Find where the given text appears and provide that cell's center as (x, y) coordinate. 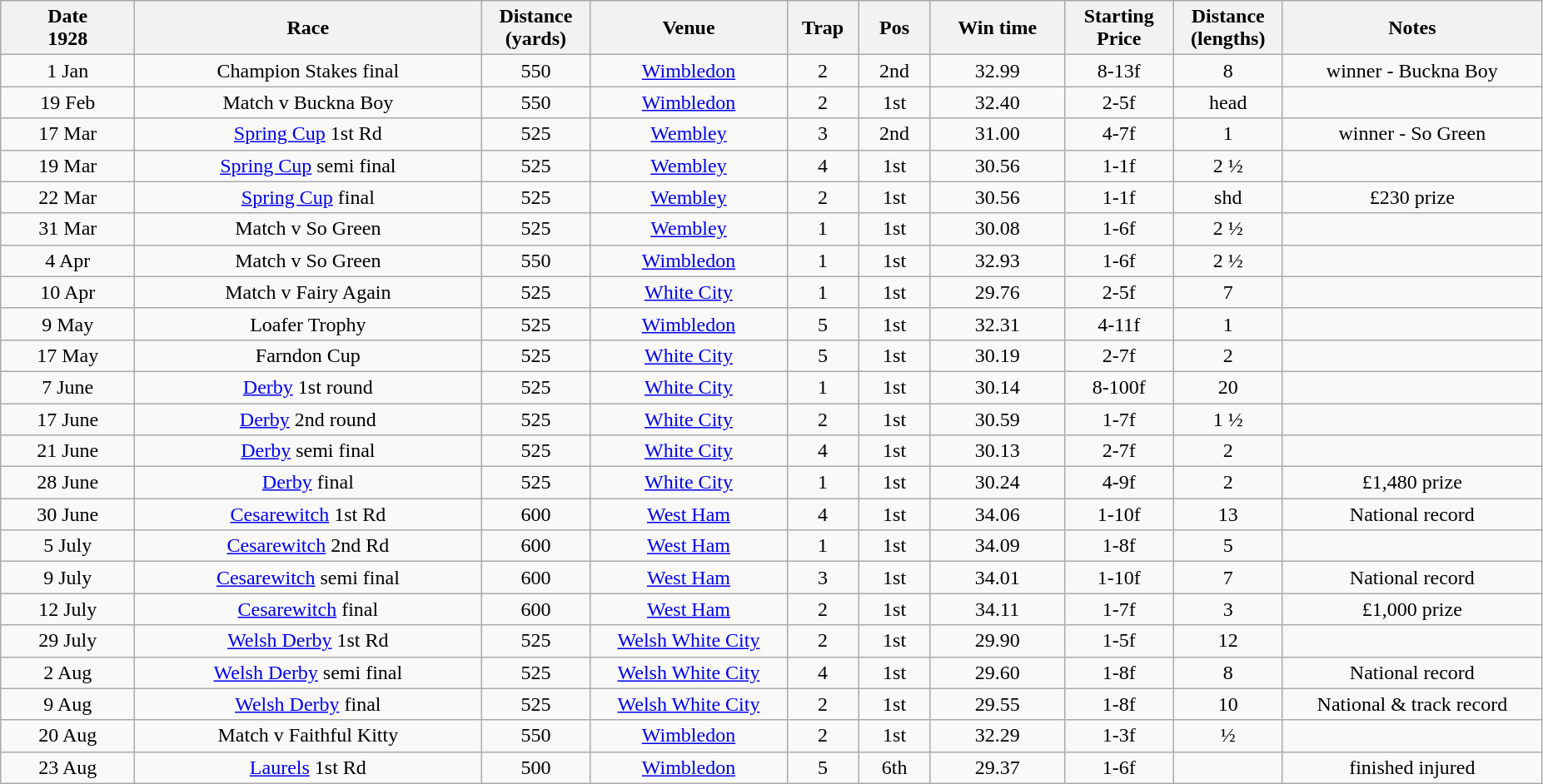
Farndon Cup (308, 355)
30.14 (998, 387)
Laurels 1st Rd (308, 767)
Pos (894, 28)
finished injured (1412, 767)
17 May (68, 355)
4-7f (1119, 134)
13 (1227, 514)
32.40 (998, 102)
Spring Cup 1st Rd (308, 134)
Cesarewitch 1st Rd (308, 514)
Derby final (308, 483)
Derby 2nd round (308, 419)
8-13f (1119, 71)
31 Mar (68, 229)
34.01 (998, 578)
32.93 (998, 261)
17 June (68, 419)
4-9f (1119, 483)
Cesarewitch semi final (308, 578)
£1,000 prize (1412, 609)
Trap (823, 28)
21 June (68, 451)
Welsh Derby semi final (308, 672)
23 Aug (68, 767)
29.90 (998, 641)
winner - Buckna Boy (1412, 71)
Distance (lengths) (1227, 28)
22 Mar (68, 197)
19 Mar (68, 166)
34.11 (998, 609)
30.24 (998, 483)
head (1227, 102)
Spring Cup final (308, 197)
31.00 (998, 134)
9 July (68, 578)
32.29 (998, 736)
5 July (68, 546)
Loafer Trophy (308, 324)
20 Aug (68, 736)
30.19 (998, 355)
30.08 (998, 229)
Derby 1st round (308, 387)
29.60 (998, 672)
6th (894, 767)
Cesarewitch final (308, 609)
Match v Buckna Boy (308, 102)
9 Aug (68, 704)
1 ½ (1227, 419)
29.37 (998, 767)
Cesarewitch 2nd Rd (308, 546)
28 June (68, 483)
Venue (689, 28)
4 Apr (68, 261)
30 June (68, 514)
shd (1227, 197)
Match v Faithful Kitty (308, 736)
Spring Cup semi final (308, 166)
9 May (68, 324)
32.99 (998, 71)
12 July (68, 609)
Win time (998, 28)
Distance(yards) (536, 28)
½ (1227, 736)
winner - So Green (1412, 134)
500 (536, 767)
1-5f (1119, 641)
Welsh Derby 1st Rd (308, 641)
Champion Stakes final (308, 71)
34.09 (998, 546)
7 June (68, 387)
20 (1227, 387)
10 (1227, 704)
29.55 (998, 704)
19 Feb (68, 102)
34.06 (998, 514)
Date1928 (68, 28)
Starting Price (1119, 28)
£1,480 prize (1412, 483)
1 Jan (68, 71)
8-100f (1119, 387)
4-11f (1119, 324)
1-3f (1119, 736)
Match v Fairy Again (308, 292)
2 Aug (68, 672)
10 Apr (68, 292)
32.31 (998, 324)
Race (308, 28)
17 Mar (68, 134)
29.76 (998, 292)
30.59 (998, 419)
29 July (68, 641)
12 (1227, 641)
Notes (1412, 28)
Derby semi final (308, 451)
National & track record (1412, 704)
£230 prize (1412, 197)
Welsh Derby final (308, 704)
30.13 (998, 451)
